Return the [x, y] coordinate for the center point of the cell that contains the specified text.  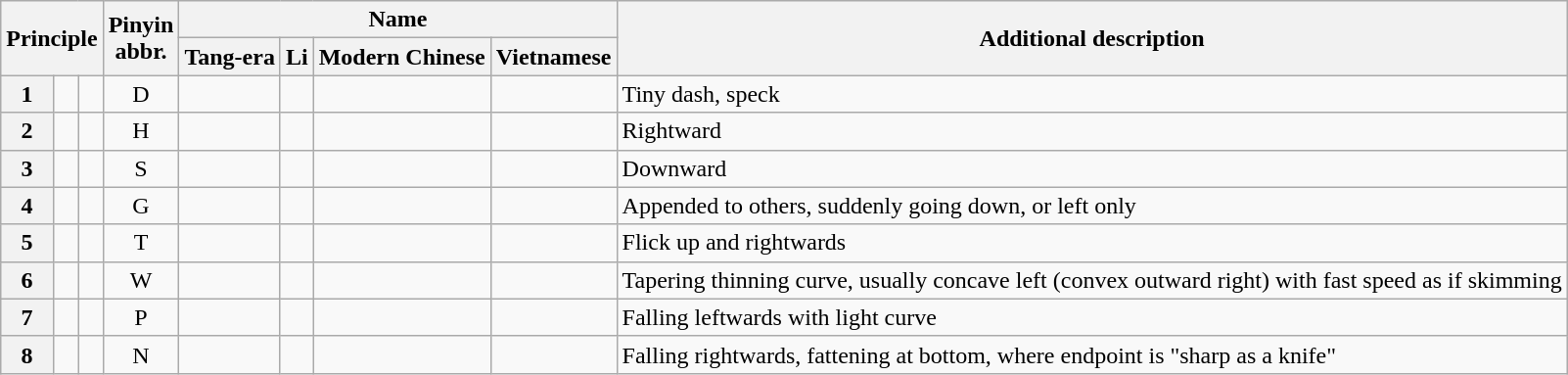
T [141, 243]
Flick up and rightwards [1092, 243]
6 [27, 280]
Name [397, 20]
8 [27, 354]
Rightward [1092, 131]
Additional description [1092, 38]
Modern Chinese [401, 57]
7 [27, 317]
P [141, 317]
Falling rightwards, fattening at bottom, where endpoint is "sharp as a knife" [1092, 354]
Appended to others, suddenly going down, or left only [1092, 206]
Falling leftwards with light curve [1092, 317]
3 [27, 168]
G [141, 206]
Li [297, 57]
5 [27, 243]
Pinyin abbr. [141, 38]
1 [27, 94]
Downward [1092, 168]
W [141, 280]
S [141, 168]
Tapering thinning curve, usually concave left (convex outward right) with fast speed as if skimming [1092, 280]
2 [27, 131]
N [141, 354]
Principle [52, 38]
Vietnamese [554, 57]
D [141, 94]
H [141, 131]
Tang-era [230, 57]
4 [27, 206]
Tiny dash, speck [1092, 94]
